Search for the cell housing the specified text and yield its (X, Y) center coordinate. 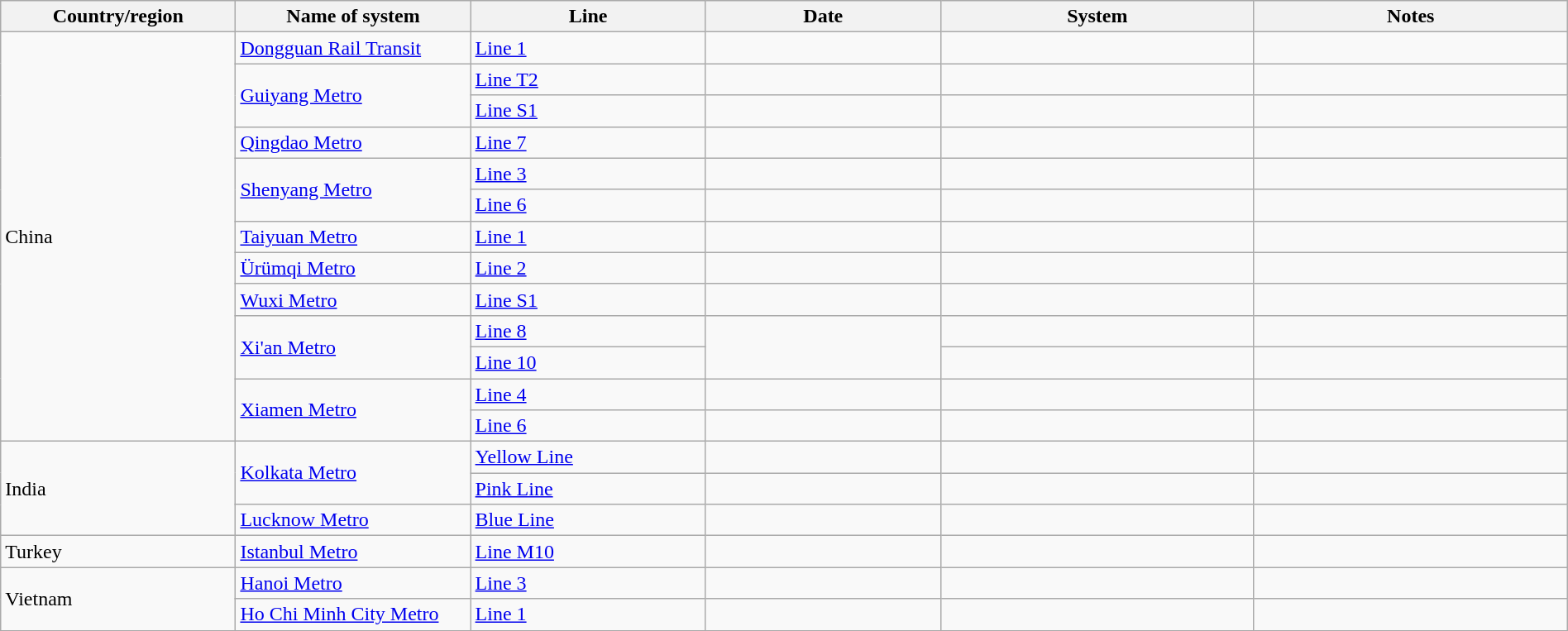
Line M10 (588, 552)
Name of system (353, 17)
Hanoi Metro (353, 583)
Istanbul Metro (353, 552)
Dongguan Rail Transit (353, 48)
Wuxi Metro (353, 299)
India (118, 489)
Turkey (118, 552)
Line (588, 17)
Yellow Line (588, 457)
Line 8 (588, 331)
Date (823, 17)
Line 4 (588, 394)
Guiyang Metro (353, 95)
Xiamen Metro (353, 410)
Xi'an Metro (353, 347)
Kolkata Metro (353, 473)
Taiyuan Metro (353, 237)
Ürümqi Metro (353, 268)
Lucknow Metro (353, 520)
China (118, 237)
Line 7 (588, 142)
Pink Line (588, 489)
System (1097, 17)
Qingdao Metro (353, 142)
Blue Line (588, 520)
Line 2 (588, 268)
Line T2 (588, 79)
Ho Chi Minh City Metro (353, 614)
Shenyang Metro (353, 189)
Country/region (118, 17)
Vietnam (118, 599)
Line 10 (588, 362)
Notes (1411, 17)
